Pinpoint the cell where the given text exists, returning its (X, Y) midpoint coordinate. 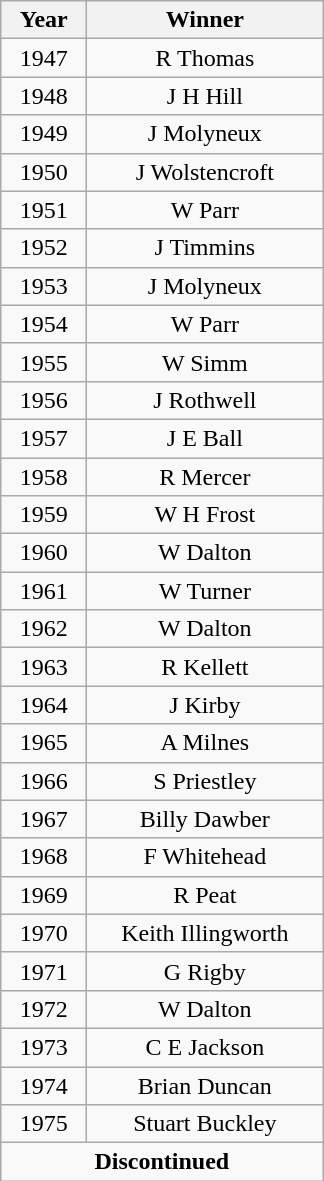
Winner (205, 20)
J H Hill (205, 96)
1967 (44, 819)
Year (44, 20)
J Wolstencroft (205, 172)
1968 (44, 857)
Stuart Buckley (205, 1124)
1970 (44, 933)
J Rothwell (205, 400)
Discontinued (162, 1162)
W Turner (205, 591)
1964 (44, 705)
1956 (44, 400)
1963 (44, 667)
Keith Illingworth (205, 933)
1958 (44, 477)
1971 (44, 971)
1950 (44, 172)
1961 (44, 591)
1948 (44, 96)
J Timmins (205, 248)
1952 (44, 248)
R Peat (205, 895)
A Milnes (205, 743)
1953 (44, 286)
1974 (44, 1085)
1972 (44, 1009)
W H Frost (205, 515)
F Whitehead (205, 857)
J Kirby (205, 705)
C E Jackson (205, 1047)
G Rigby (205, 971)
1966 (44, 781)
1973 (44, 1047)
1955 (44, 362)
S Priestley (205, 781)
1962 (44, 629)
1959 (44, 515)
1954 (44, 324)
1957 (44, 438)
1960 (44, 553)
R Kellett (205, 667)
Billy Dawber (205, 819)
J E Ball (205, 438)
1975 (44, 1124)
R Thomas (205, 58)
1947 (44, 58)
1951 (44, 210)
R Mercer (205, 477)
1965 (44, 743)
1969 (44, 895)
1949 (44, 134)
W Simm (205, 362)
Brian Duncan (205, 1085)
